Scan for the cell matching the given text and deliver its [X, Y] coordinate at center. 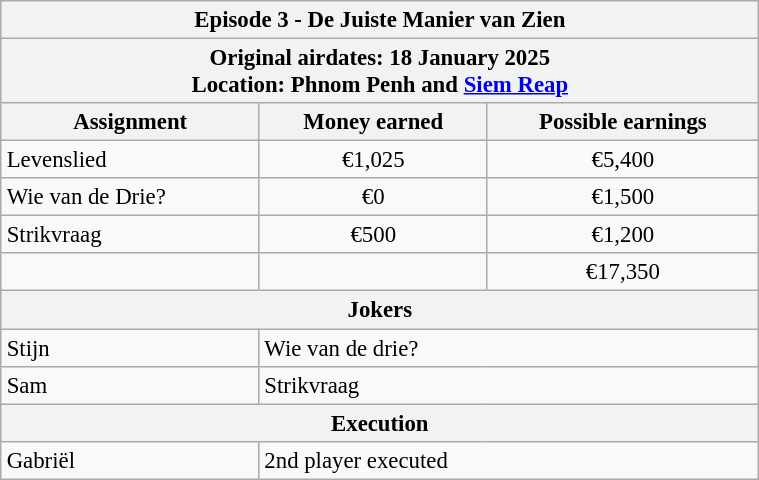
Assignment [130, 122]
Sam [130, 385]
Wie van de drie? [508, 347]
Episode 3 - De Juiste Manier van Zien [380, 20]
Money earned [373, 122]
Stijn [130, 347]
€1,500 [622, 197]
€500 [373, 235]
€1,200 [622, 235]
Possible earnings [622, 122]
Jokers [380, 310]
Gabriël [130, 460]
Original airdates: 18 January 2025Location: Phnom Penh and Siem Reap [380, 70]
€0 [373, 197]
Wie van de Drie? [130, 197]
€17,350 [622, 272]
Levenslied [130, 160]
2nd player executed [508, 460]
Execution [380, 423]
€1,025 [373, 160]
€5,400 [622, 160]
